Output the [x, y] coordinate of the center of the cell containing the given text.  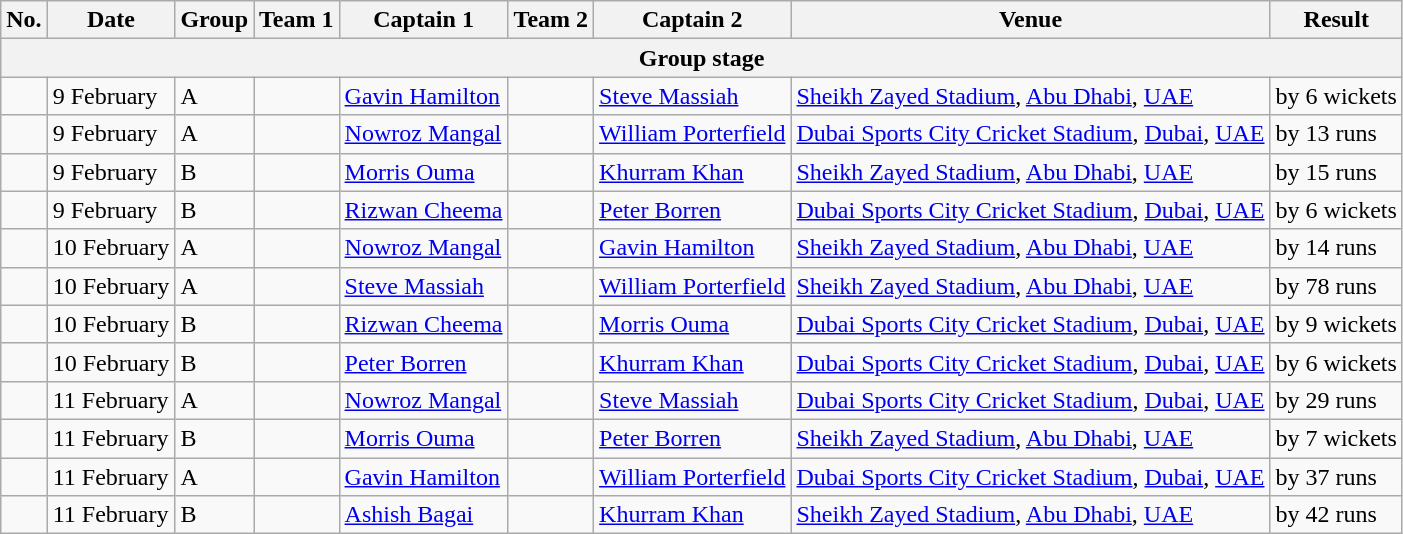
No. [24, 20]
by 42 runs [1336, 515]
Result [1336, 20]
by 13 runs [1336, 134]
Date [111, 20]
by 14 runs [1336, 248]
Team 2 [551, 20]
Ashish Bagai [424, 515]
by 15 runs [1336, 172]
by 78 runs [1336, 286]
Group [214, 20]
Captain 1 [424, 20]
Group stage [702, 58]
by 9 wickets [1336, 324]
by 7 wickets [1336, 438]
Venue [1030, 20]
by 29 runs [1336, 400]
Captain 2 [692, 20]
Team 1 [297, 20]
by 37 runs [1336, 477]
